Output the [X, Y] coordinate of the center of the cell containing the given text.  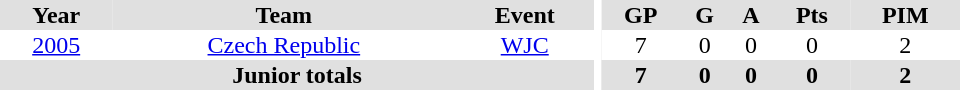
G [705, 15]
Team [284, 15]
Pts [812, 15]
PIM [905, 15]
2005 [56, 45]
Year [56, 15]
Junior totals [297, 75]
Event [524, 15]
A [752, 15]
Czech Republic [284, 45]
GP [641, 15]
WJC [524, 45]
